Scan for the cell matching the given text and deliver its [x, y] coordinate at center. 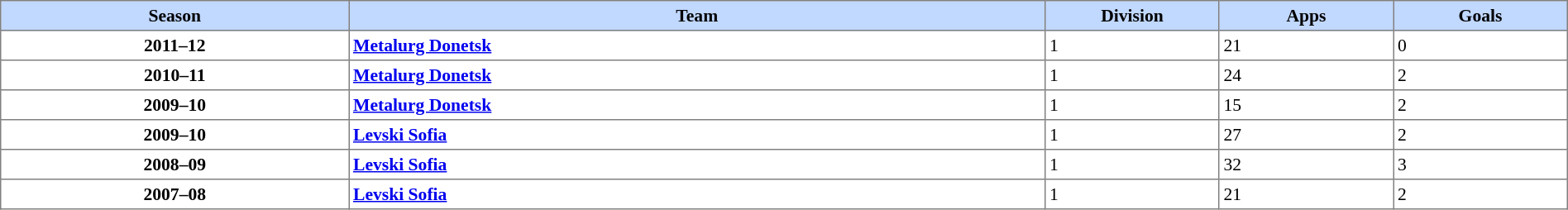
Season [175, 16]
15 [1306, 105]
24 [1306, 75]
0 [1480, 45]
27 [1306, 135]
2007–08 [175, 194]
Team [697, 16]
2011–12 [175, 45]
Goals [1480, 16]
2008–09 [175, 165]
Apps [1306, 16]
3 [1480, 165]
Division [1132, 16]
2010–11 [175, 75]
32 [1306, 165]
